Detect which cell encompasses the target text, then output its (x, y) center coordinate. 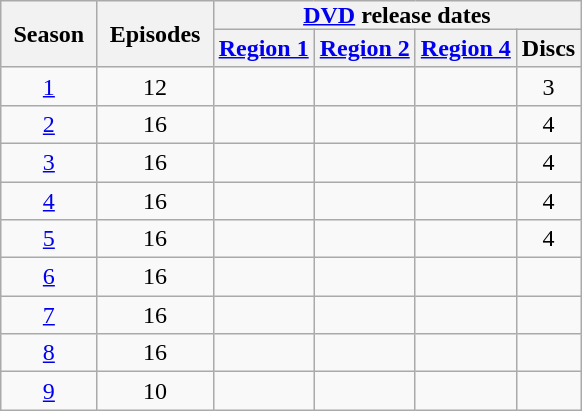
Region 2 (364, 48)
Region 1 (264, 48)
2 (49, 124)
7 (49, 315)
6 (49, 277)
1 (49, 86)
5 (49, 239)
Episodes (155, 34)
12 (155, 86)
Discs (548, 48)
9 (49, 391)
8 (49, 353)
10 (155, 391)
DVD release dates (397, 15)
Region 4 (466, 48)
Season (49, 34)
